Return the (X, Y) coordinate for the center point of the cell that contains the specified text.  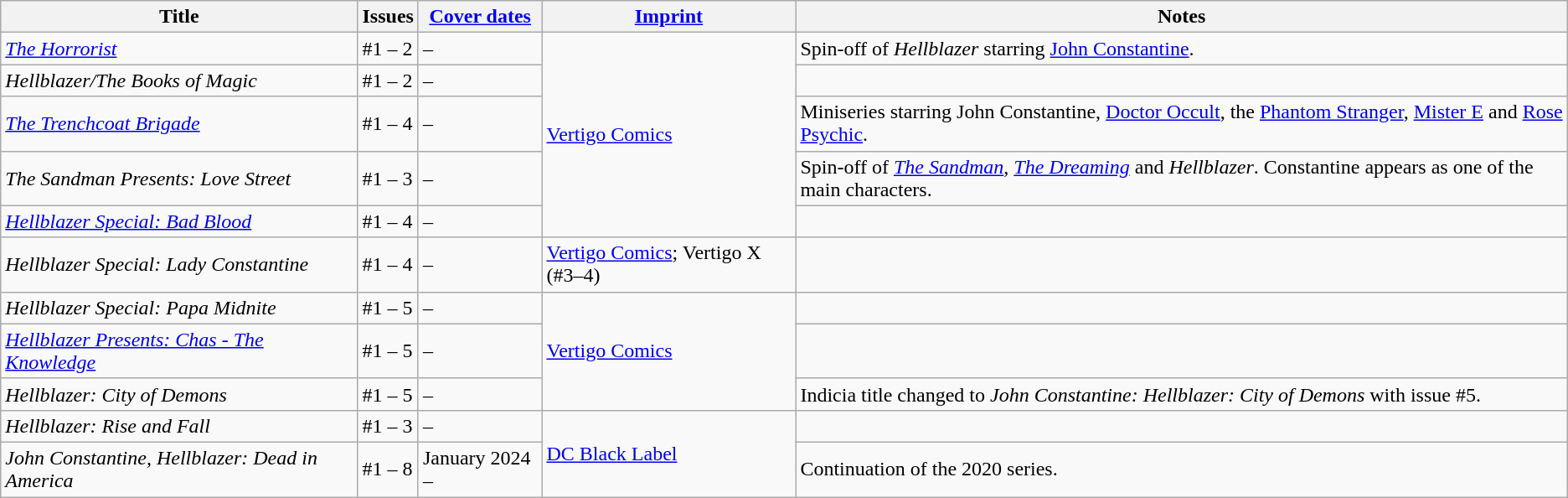
Continuation of the 2020 series. (1181, 469)
January 2024 – (480, 469)
Cover dates (480, 17)
Vertigo Comics; Vertigo X (#3–4) (668, 265)
Title (179, 17)
Spin-off of Hellblazer starring John Constantine. (1181, 49)
Hellblazer Special: Lady Constantine (179, 265)
Miniseries starring John Constantine, Doctor Occult, the Phantom Stranger, Mister E and Rose Psychic. (1181, 124)
Imprint (668, 17)
The Horrorist (179, 49)
Hellblazer Presents: Chas - The Knowledge (179, 350)
Indicia title changed to John Constantine: Hellblazer: City of Demons with issue #5. (1181, 394)
DC Black Label (668, 453)
#1 – 8 (388, 469)
Hellblazer/The Books of Magic (179, 80)
John Constantine, Hellblazer: Dead in America (179, 469)
Spin-off of The Sandman, The Dreaming and Hellblazer. Constantine appears as one of the main characters. (1181, 178)
Hellblazer Special: Bad Blood (179, 221)
Hellblazer: Rise and Fall (179, 426)
The Sandman Presents: Love Street (179, 178)
Notes (1181, 17)
Hellblazer: City of Demons (179, 394)
The Trenchcoat Brigade (179, 124)
Issues (388, 17)
Hellblazer Special: Papa Midnite (179, 308)
